For the text-containing cell, return its midpoint in [X, Y] coordinate format. 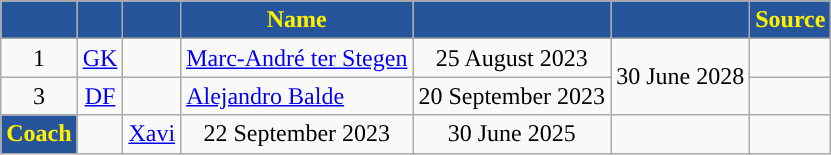
GK [100, 58]
20 September 2023 [512, 96]
22 September 2023 [297, 134]
3 [39, 96]
30 June 2028 [680, 77]
1 [39, 58]
30 June 2025 [512, 134]
Name [297, 20]
Alejandro Balde [297, 96]
DF [100, 96]
Coach [39, 134]
Source [790, 20]
Xavi [152, 134]
25 August 2023 [512, 58]
Marc-André ter Stegen [297, 58]
